Detect which cell encompasses the target text, then output its [x, y] center coordinate. 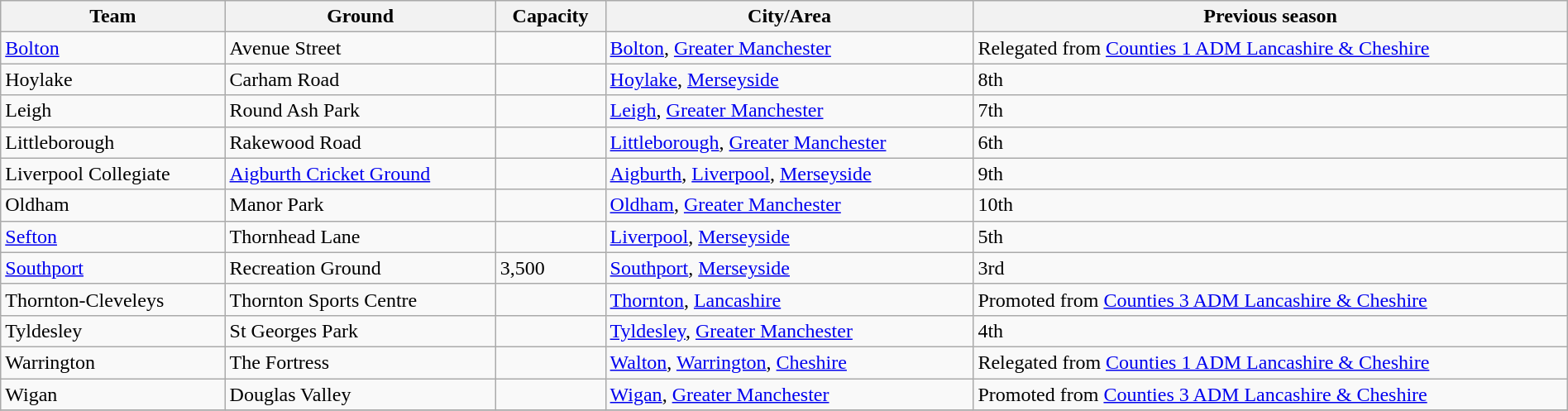
Carham Road [361, 79]
Leigh [112, 111]
Previous season [1270, 17]
Littleborough [112, 142]
Manor Park [361, 205]
3,500 [551, 268]
City/Area [789, 17]
Leigh, Greater Manchester [789, 111]
7th [1270, 111]
6th [1270, 142]
The Fortress [361, 362]
Thornton-Cleveleys [112, 299]
10th [1270, 205]
Liverpool, Merseyside [789, 237]
Tyldesley [112, 331]
Liverpool Collegiate [112, 174]
Thornton Sports Centre [361, 299]
Thornton, Lancashire [789, 299]
Wigan, Greater Manchester [789, 394]
Oldham, Greater Manchester [789, 205]
Aigburth Cricket Ground [361, 174]
Aigburth, Liverpool, Merseyside [789, 174]
Walton, Warrington, Cheshire [789, 362]
Team [112, 17]
Hoylake, Merseyside [789, 79]
Douglas Valley [361, 394]
Hoylake [112, 79]
St Georges Park [361, 331]
Round Ash Park [361, 111]
8th [1270, 79]
Bolton [112, 48]
5th [1270, 237]
Sefton [112, 237]
Ground [361, 17]
Tyldesley, Greater Manchester [789, 331]
Oldham [112, 205]
4th [1270, 331]
Warrington [112, 362]
9th [1270, 174]
Avenue Street [361, 48]
Recreation Ground [361, 268]
3rd [1270, 268]
Southport [112, 268]
Bolton, Greater Manchester [789, 48]
Thornhead Lane [361, 237]
Littleborough, Greater Manchester [789, 142]
Wigan [112, 394]
Rakewood Road [361, 142]
Southport, Merseyside [789, 268]
Capacity [551, 17]
